Return the (X, Y) coordinate for the center point of the cell that contains the specified text.  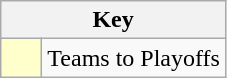
Teams to Playoffs (134, 58)
Key (114, 20)
